Locate the cell with the specified text and output its [X, Y] center coordinate. 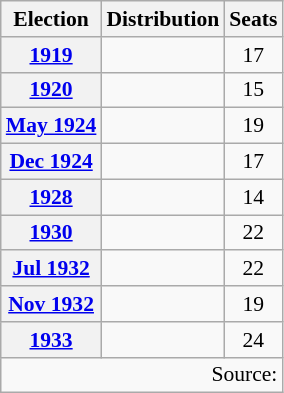
1930 [52, 233]
Source: [142, 375]
Election [52, 19]
15 [253, 90]
Dec 1924 [52, 162]
14 [253, 197]
Nov 1932 [52, 304]
Jul 1932 [52, 269]
1920 [52, 90]
Distribution [162, 19]
Seats [253, 19]
May 1924 [52, 126]
1919 [52, 55]
24 [253, 340]
1933 [52, 340]
1928 [52, 197]
